Extract the [X, Y] coordinate from the center of the cell holding the provided text.  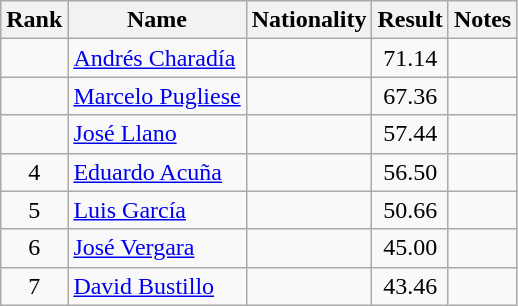
43.46 [410, 286]
67.36 [410, 96]
5 [34, 210]
Luis García [157, 210]
Nationality [309, 20]
56.50 [410, 172]
6 [34, 248]
57.44 [410, 134]
45.00 [410, 248]
David Bustillo [157, 286]
Rank [34, 20]
4 [34, 172]
Result [410, 20]
Eduardo Acuña [157, 172]
Name [157, 20]
Marcelo Pugliese [157, 96]
José Llano [157, 134]
Notes [482, 20]
50.66 [410, 210]
7 [34, 286]
71.14 [410, 58]
José Vergara [157, 248]
Andrés Charadía [157, 58]
